From the cell containing the given text, extract its center point as [x, y] coordinate. 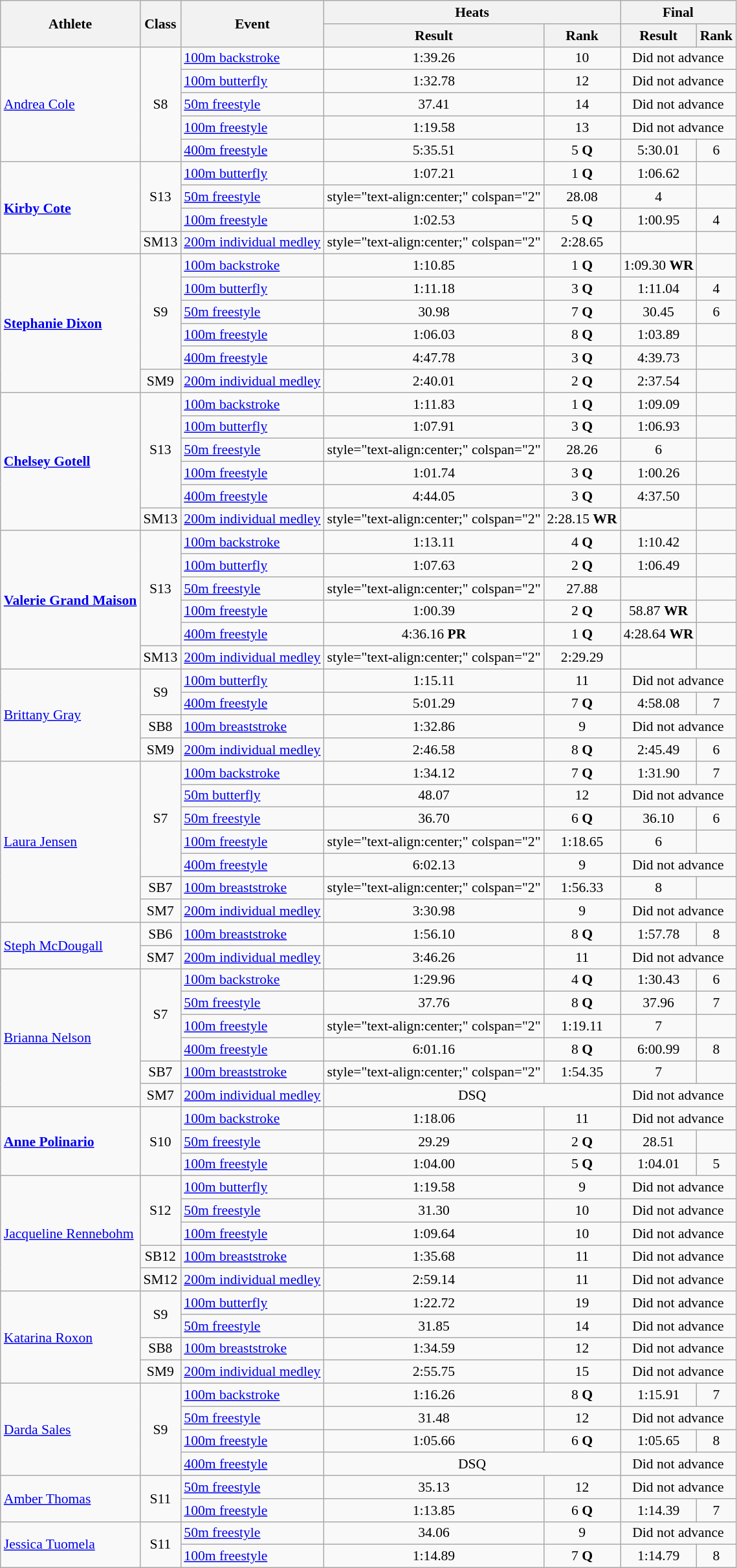
1:00.39 [434, 611]
Kirby Cote [71, 208]
1:32.78 [434, 82]
1:06.49 [659, 565]
1:06.93 [659, 427]
1:18.06 [434, 1118]
Darda Sales [71, 1430]
1:35.68 [434, 1257]
1:39.26 [434, 58]
Chelsey Gotell [71, 462]
5:35.51 [434, 151]
4:36.16 PR [434, 635]
1:15.11 [434, 681]
13 [582, 127]
30.98 [434, 312]
5:01.29 [434, 704]
58.87 WR [659, 611]
1:19.11 [582, 1027]
2:28.65 [582, 243]
Valerie Grand Maison [71, 600]
29.29 [434, 1142]
1:32.86 [434, 727]
1:11.04 [659, 289]
1:00.95 [659, 220]
1:56.33 [582, 888]
Final [678, 12]
37.41 [434, 105]
Anne Polinario [71, 1141]
Event [252, 23]
1:09.09 [659, 404]
2:37.54 [659, 381]
15 [582, 1372]
1:34.12 [434, 773]
SB6 [160, 934]
Brianna Nelson [71, 1038]
1:13.11 [434, 543]
SB12 [160, 1257]
1:10.42 [659, 543]
2:29.29 [582, 658]
S8 [160, 104]
19 [582, 1303]
S12 [160, 1211]
36.70 [434, 819]
2:45.49 [659, 750]
4:28.64 WR [659, 635]
Athlete [71, 23]
1:02.53 [434, 220]
2:40.01 [434, 381]
1:11.83 [434, 404]
1:16.26 [434, 1395]
1:07.63 [434, 565]
35.13 [434, 1487]
1:18.65 [582, 842]
Katarina Roxon [71, 1337]
1:34.59 [434, 1349]
1:04.00 [434, 1164]
5:30.01 [659, 151]
1:14.79 [659, 1556]
1:04.01 [659, 1164]
1:09.30 WR [659, 266]
1:54.35 [582, 1073]
Heats [472, 12]
1:06.03 [434, 335]
1:11.18 [434, 289]
Stephanie Dixon [71, 323]
2:28.15 WR [582, 519]
28.08 [582, 197]
1:56.10 [434, 934]
1:07.21 [434, 174]
Class [160, 23]
1:57.78 [659, 934]
37.96 [659, 1003]
1:22.72 [434, 1303]
Amber Thomas [71, 1498]
1:15.91 [659, 1395]
50m butterfly [252, 796]
1:03.89 [659, 335]
S10 [160, 1141]
30.45 [659, 312]
2:46.58 [434, 750]
27.88 [582, 589]
1:06.62 [659, 174]
Jacqueline Rennebohm [71, 1234]
6:02.13 [434, 865]
1:10.85 [434, 266]
1:00.26 [659, 474]
Andrea Cole [71, 104]
1:13.85 [434, 1510]
37.76 [434, 1003]
28.26 [582, 450]
1:29.96 [434, 980]
1:30.43 [659, 980]
36.10 [659, 819]
4:44.05 [434, 496]
4:39.73 [659, 358]
4:37.50 [659, 496]
1:14.39 [659, 1510]
48.07 [434, 796]
Jessica Tuomela [71, 1545]
31.85 [434, 1326]
2:55.75 [434, 1372]
SM12 [160, 1280]
Brittany Gray [71, 715]
Laura Jensen [71, 842]
34.06 [434, 1533]
1:14.89 [434, 1556]
4:58.08 [659, 704]
Steph McDougall [71, 946]
6:00.99 [659, 1049]
28.51 [659, 1142]
1:05.66 [434, 1441]
1:05.65 [659, 1441]
1:07.91 [434, 427]
6:01.16 [434, 1049]
3:30.98 [434, 911]
5 [717, 1164]
3:46.26 [434, 957]
1:09.64 [434, 1234]
2:59.14 [434, 1280]
1:31.90 [659, 773]
4:47.78 [434, 358]
31.30 [434, 1211]
1:01.74 [434, 474]
31.48 [434, 1418]
